Determine the (x, y) coordinate at the center of the cell enclosing the given text.  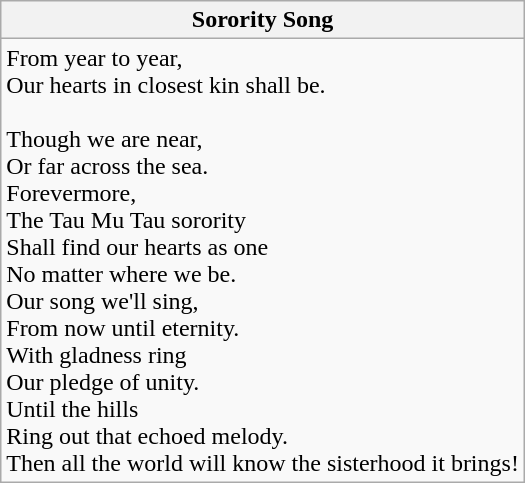
Sorority Song (263, 20)
